Provide the [X, Y] coordinate of the cell's center where the given text is located.  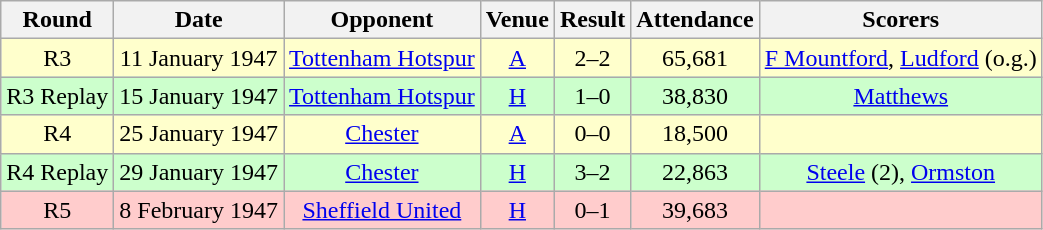
Sheffield United [382, 210]
Matthews [900, 96]
R4 Replay [58, 172]
11 January 1947 [199, 58]
0–1 [592, 210]
29 January 1947 [199, 172]
R5 [58, 210]
Date [199, 20]
3–2 [592, 172]
15 January 1947 [199, 96]
38,830 [695, 96]
Attendance [695, 20]
R3 [58, 58]
Opponent [382, 20]
25 January 1947 [199, 134]
R3 Replay [58, 96]
18,500 [695, 134]
F Mountford, Ludford (o.g.) [900, 58]
Round [58, 20]
Scorers [900, 20]
R4 [58, 134]
Result [592, 20]
65,681 [695, 58]
2–2 [592, 58]
8 February 1947 [199, 210]
22,863 [695, 172]
Venue [517, 20]
1–0 [592, 96]
Steele (2), Ormston [900, 172]
0–0 [592, 134]
39,683 [695, 210]
